Provide the (X, Y) coordinate of the cell's center where the given text is located.  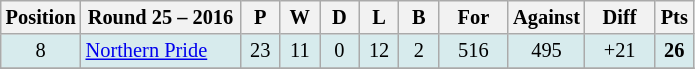
W (300, 17)
8 (41, 51)
D (340, 17)
23 (260, 51)
Pts (674, 17)
Diff (620, 17)
495 (546, 51)
L (379, 17)
Position (41, 17)
Round 25 – 2016 (161, 17)
Against (546, 17)
0 (340, 51)
11 (300, 51)
Northern Pride (161, 51)
For (474, 17)
12 (379, 51)
P (260, 17)
516 (474, 51)
B (419, 17)
+21 (620, 51)
2 (419, 51)
26 (674, 51)
